Return [X, Y] of the center of cell containing provided text 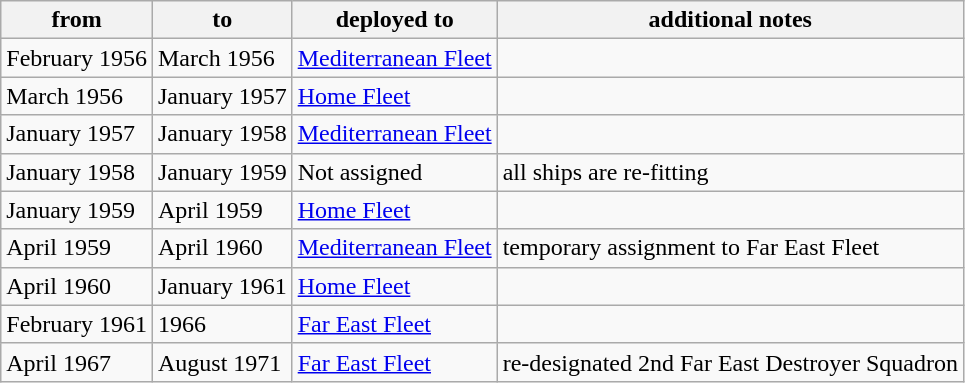
1966 [222, 324]
from [77, 20]
re-designated 2nd Far East Destroyer Squadron [730, 362]
temporary assignment to Far East Fleet [730, 248]
February 1956 [77, 58]
January 1961 [222, 286]
all ships are re-fitting [730, 172]
April 1967 [77, 362]
Not assigned [394, 172]
August 1971 [222, 362]
deployed to [394, 20]
to [222, 20]
February 1961 [77, 324]
additional notes [730, 20]
